Detect which cell encompasses the target text, then output its [x, y] center coordinate. 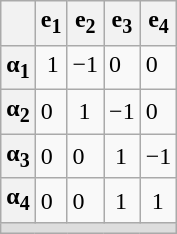
e4 [158, 23]
α1 [18, 67]
α3 [18, 156]
α2 [18, 111]
α4 [18, 200]
e3 [122, 23]
e2 [86, 23]
e1 [51, 23]
